Extract the (X, Y) coordinate from the center of the cell holding the provided text.  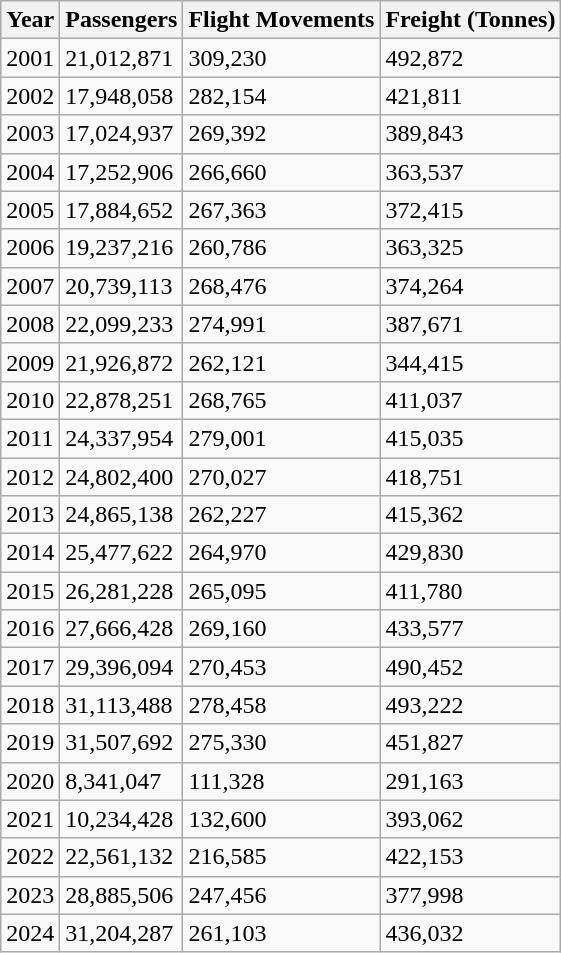
309,230 (282, 58)
411,037 (470, 400)
27,666,428 (122, 629)
377,998 (470, 895)
389,843 (470, 134)
279,001 (282, 438)
2006 (30, 248)
429,830 (470, 553)
2004 (30, 172)
267,363 (282, 210)
274,991 (282, 324)
270,453 (282, 667)
262,121 (282, 362)
363,325 (470, 248)
260,786 (282, 248)
266,660 (282, 172)
2019 (30, 743)
2001 (30, 58)
31,113,488 (122, 705)
Freight (Tonnes) (470, 20)
2010 (30, 400)
393,062 (470, 819)
2022 (30, 857)
2016 (30, 629)
493,222 (470, 705)
2005 (30, 210)
31,507,692 (122, 743)
269,160 (282, 629)
Passengers (122, 20)
2008 (30, 324)
411,780 (470, 591)
22,099,233 (122, 324)
262,227 (282, 515)
2018 (30, 705)
415,362 (470, 515)
2023 (30, 895)
Year (30, 20)
265,095 (282, 591)
216,585 (282, 857)
421,811 (470, 96)
25,477,622 (122, 553)
2024 (30, 933)
24,865,138 (122, 515)
374,264 (470, 286)
111,328 (282, 781)
2011 (30, 438)
268,765 (282, 400)
451,827 (470, 743)
2014 (30, 553)
418,751 (470, 477)
2013 (30, 515)
28,885,506 (122, 895)
275,330 (282, 743)
278,458 (282, 705)
19,237,216 (122, 248)
2003 (30, 134)
415,035 (470, 438)
492,872 (470, 58)
372,415 (470, 210)
433,577 (470, 629)
2017 (30, 667)
20,739,113 (122, 286)
2007 (30, 286)
2009 (30, 362)
490,452 (470, 667)
17,252,906 (122, 172)
2002 (30, 96)
26,281,228 (122, 591)
21,012,871 (122, 58)
270,027 (282, 477)
29,396,094 (122, 667)
247,456 (282, 895)
Flight Movements (282, 20)
8,341,047 (122, 781)
22,878,251 (122, 400)
282,154 (282, 96)
387,671 (470, 324)
363,537 (470, 172)
264,970 (282, 553)
436,032 (470, 933)
344,415 (470, 362)
132,600 (282, 819)
261,103 (282, 933)
2020 (30, 781)
2015 (30, 591)
22,561,132 (122, 857)
2012 (30, 477)
2021 (30, 819)
31,204,287 (122, 933)
291,163 (470, 781)
17,948,058 (122, 96)
21,926,872 (122, 362)
24,802,400 (122, 477)
17,024,937 (122, 134)
422,153 (470, 857)
269,392 (282, 134)
24,337,954 (122, 438)
268,476 (282, 286)
10,234,428 (122, 819)
17,884,652 (122, 210)
